Scan for the cell matching the given text and deliver its (X, Y) coordinate at center. 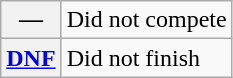
— (31, 20)
Did not finish (146, 58)
DNF (31, 58)
Did not compete (146, 20)
